Detect which cell encompasses the target text, then output its (x, y) center coordinate. 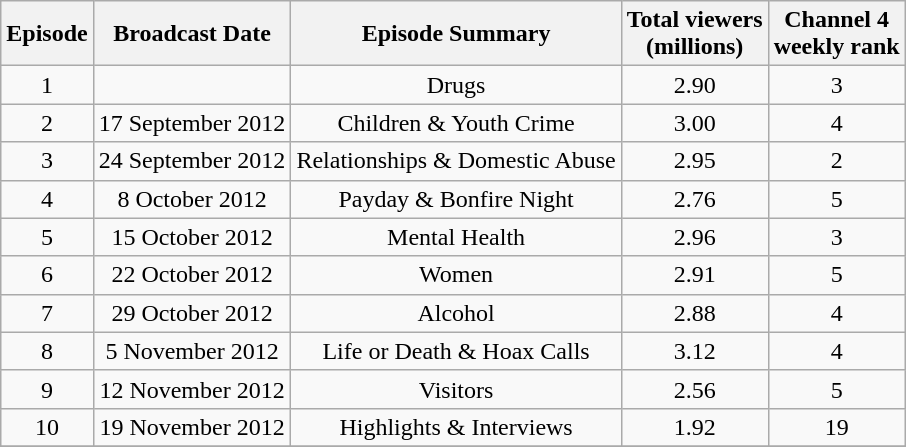
2.90 (694, 85)
2.91 (694, 275)
8 (47, 351)
Payday & Bonfire Night (456, 199)
Episode Summary (456, 34)
15 October 2012 (192, 237)
5 November 2012 (192, 351)
29 October 2012 (192, 313)
Life or Death & Hoax Calls (456, 351)
9 (47, 389)
22 October 2012 (192, 275)
2.95 (694, 161)
1 (47, 85)
24 September 2012 (192, 161)
12 November 2012 (192, 389)
Episode (47, 34)
Relationships & Domestic Abuse (456, 161)
Highlights & Interviews (456, 427)
Channel 4weekly rank (836, 34)
2.76 (694, 199)
Children & Youth Crime (456, 123)
1.92 (694, 427)
3.00 (694, 123)
Mental Health (456, 237)
19 (836, 427)
6 (47, 275)
7 (47, 313)
Visitors (456, 389)
10 (47, 427)
17 September 2012 (192, 123)
Broadcast Date (192, 34)
2.96 (694, 237)
2.88 (694, 313)
19 November 2012 (192, 427)
2.56 (694, 389)
Total viewers(millions) (694, 34)
Alcohol (456, 313)
Women (456, 275)
3.12 (694, 351)
8 October 2012 (192, 199)
Drugs (456, 85)
